From the cell containing the given text, extract its center point as [X, Y] coordinate. 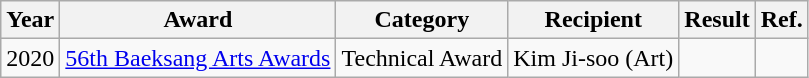
Ref. [782, 20]
Award [198, 20]
Recipient [594, 20]
56th Baeksang Arts Awards [198, 58]
Kim Ji-soo (Art) [594, 58]
2020 [30, 58]
Year [30, 20]
Result [717, 20]
Category [422, 20]
Technical Award [422, 58]
